Pinpoint the cell where the given text exists, returning its [X, Y] midpoint coordinate. 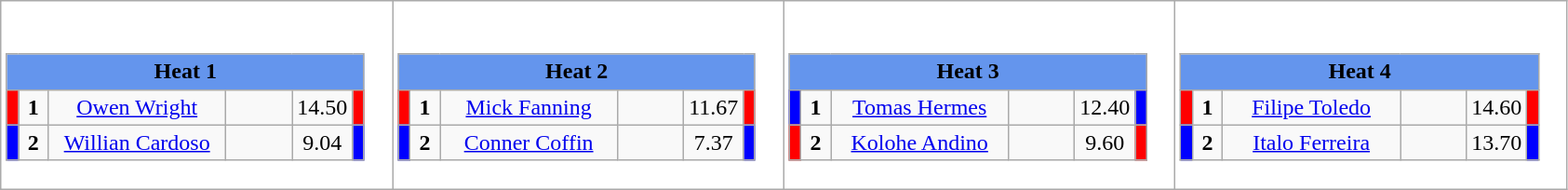
11.67 [714, 107]
7.37 [714, 142]
Heat 1 1 Owen Wright 14.50 2 Willian Cardoso 9.04 [197, 95]
14.50 [322, 107]
Heat 3 [968, 72]
Heat 3 1 Tomas Hermes 12.40 2 Kolohe Andino 9.60 [979, 95]
Conner Coffin [529, 142]
Italo Ferreira [1312, 142]
14.60 [1496, 107]
Kolohe Andino [919, 142]
Filipe Toledo [1312, 107]
Tomas Hermes [919, 107]
12.40 [1106, 107]
Heat 2 [577, 72]
Heat 4 [1360, 72]
13.70 [1496, 142]
Willian Cardoso [138, 142]
Heat 4 1 Filipe Toledo 14.60 2 Italo Ferreira 13.70 [1372, 95]
Heat 2 1 Mick Fanning 11.67 2 Conner Coffin 7.37 [588, 95]
Owen Wright [138, 107]
9.04 [322, 142]
Mick Fanning [529, 107]
Heat 1 [185, 72]
9.60 [1106, 142]
